Scan for the cell matching the given text and deliver its (X, Y) coordinate at center. 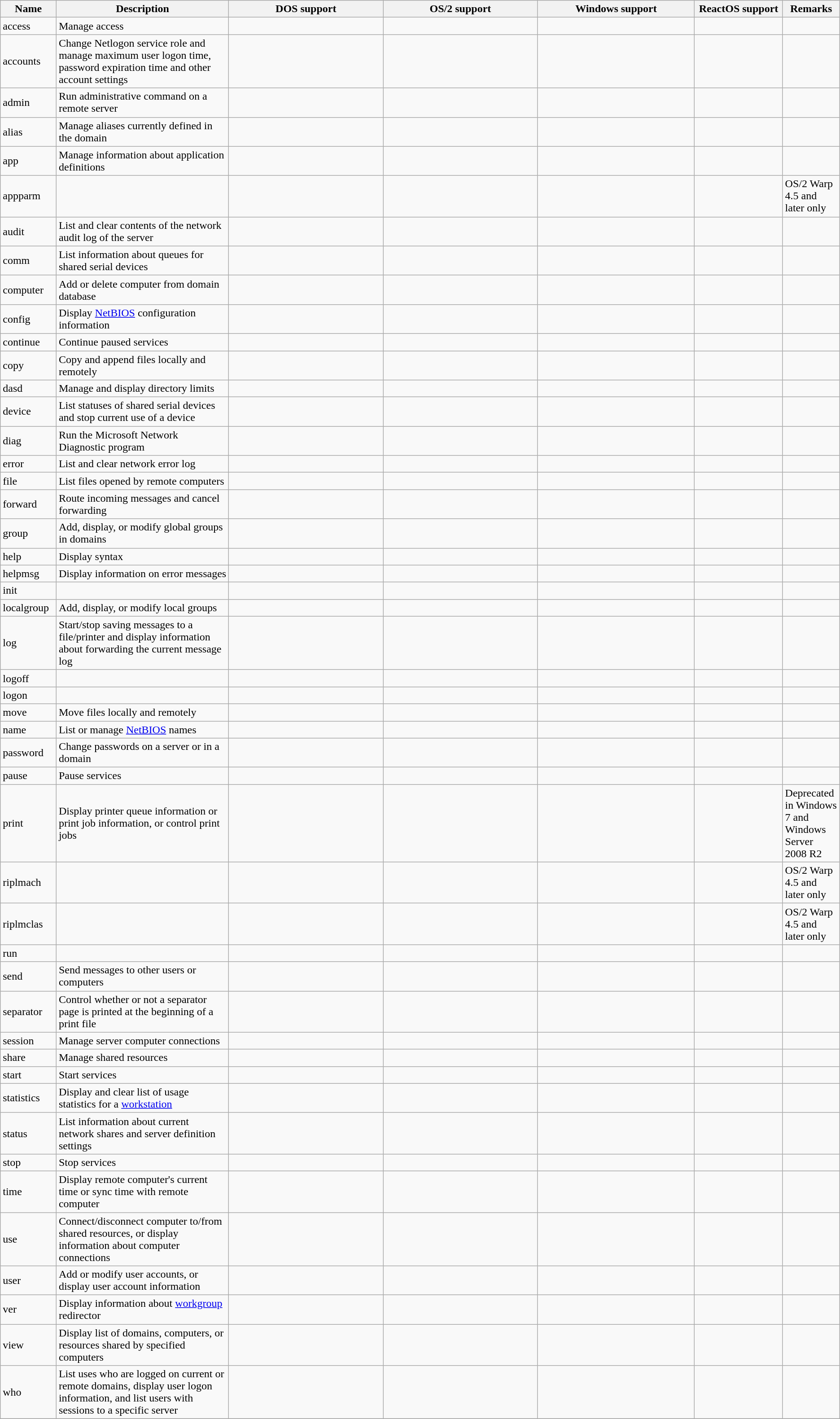
Deprecated in Windows 7 and Windows Server 2008 R2 (811, 823)
Change Netlogon service role and manage maximum user logon time, password expiration time and other account settings (142, 61)
List uses who are logged on current or remote domains, display user logon information, and list users with sessions to a specific server (142, 1392)
localgroup (29, 608)
access (29, 26)
Display list of domains, computers, or resources shared by specified computers (142, 1345)
status (29, 1133)
Start/stop saving messages to a file/printer and display information about forwarding the current message log (142, 643)
share (29, 1058)
Run the Microsoft Network Diagnostic program (142, 441)
Display remote computer's current time or sync time with remote computer (142, 1191)
forward (29, 504)
List information about current network shares and server definition settings (142, 1133)
Manage shared resources (142, 1058)
Add or modify user accounts, or display user account information (142, 1281)
Control whether or not a separator page is printed at the beginning of a print file (142, 1012)
Add, display, or modify global groups in domains (142, 533)
Connect/disconnect computer to/from shared resources, or display information about computer connections (142, 1239)
start (29, 1075)
List files opened by remote computers (142, 481)
password (29, 753)
statistics (29, 1098)
copy (29, 365)
Display information on error messages (142, 574)
error (29, 464)
print (29, 823)
help (29, 556)
Display information about workgroup redirector (142, 1310)
Continue paused services (142, 342)
Display and clear list of usage statistics for a workstation (142, 1098)
name (29, 729)
Copy and append files locally and remotely (142, 365)
logon (29, 695)
comm (29, 260)
Add or delete computer from domain database (142, 290)
audit (29, 232)
use (29, 1239)
Name (29, 9)
init (29, 591)
List and clear network error log (142, 464)
DOS support (306, 9)
Manage access (142, 26)
ver (29, 1310)
dasd (29, 389)
Stop services (142, 1162)
Route incoming messages and cancel forwarding (142, 504)
who (29, 1392)
log (29, 643)
List or manage NetBIOS names (142, 729)
Windows support (616, 9)
Description (142, 9)
run (29, 953)
Display printer queue information or print job information, or control print jobs (142, 823)
Send messages to other users or computers (142, 977)
group (29, 533)
riplmclas (29, 924)
send (29, 977)
accounts (29, 61)
List information about queues for shared serial devices (142, 260)
Display NetBIOS configuration information (142, 319)
file (29, 481)
Start services (142, 1075)
admin (29, 102)
Manage server computer connections (142, 1041)
separator (29, 1012)
List statuses of shared serial devices and stop current use of a device (142, 412)
Display syntax (142, 556)
alias (29, 132)
Manage information about application definitions (142, 161)
stop (29, 1162)
appparm (29, 196)
OS/2 support (460, 9)
Manage aliases currently defined in the domain (142, 132)
config (29, 319)
user (29, 1281)
session (29, 1041)
Remarks (811, 9)
helpmsg (29, 574)
computer (29, 290)
view (29, 1345)
continue (29, 342)
List and clear contents of the network audit log of the server (142, 232)
Pause services (142, 776)
Change passwords on a server or in a domain (142, 753)
Move files locally and remotely (142, 712)
riplmach (29, 883)
logoff (29, 678)
diag (29, 441)
Add, display, or modify local groups (142, 608)
move (29, 712)
device (29, 412)
pause (29, 776)
time (29, 1191)
app (29, 161)
Manage and display directory limits (142, 389)
ReactOS support (739, 9)
Run administrative command on a remote server (142, 102)
